Return the (x, y) coordinate for the center point of the cell that contains the specified text.  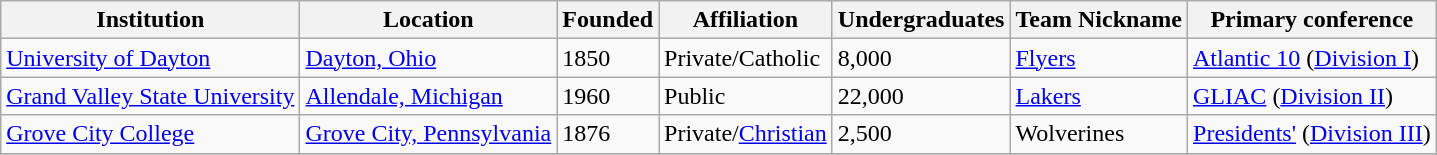
Private/Christian (746, 134)
Founded (608, 20)
2,500 (921, 134)
Allendale, Michigan (428, 96)
Presidents' (Division III) (1312, 134)
Undergraduates (921, 20)
Public (746, 96)
1850 (608, 58)
22,000 (921, 96)
Institution (150, 20)
Lakers (1099, 96)
Atlantic 10 (Division I) (1312, 58)
1876 (608, 134)
Affiliation (746, 20)
Grove City College (150, 134)
Dayton, Ohio (428, 58)
1960 (608, 96)
Wolverines (1099, 134)
GLIAC (Division II) (1312, 96)
Location (428, 20)
Private/Catholic (746, 58)
8,000 (921, 58)
Grand Valley State University (150, 96)
Primary conference (1312, 20)
Team Nickname (1099, 20)
University of Dayton (150, 58)
Flyers (1099, 58)
Grove City, Pennsylvania (428, 134)
